Identify which cell holds the provided text, then report its [X, Y] central coordinate. 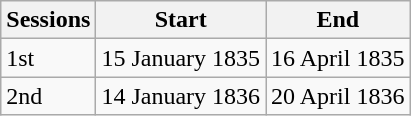
1st [48, 58]
15 January 1835 [181, 58]
2nd [48, 96]
Sessions [48, 20]
End [338, 20]
Start [181, 20]
20 April 1836 [338, 96]
16 April 1835 [338, 58]
14 January 1836 [181, 96]
